Identify which cell holds the provided text, then report its [x, y] central coordinate. 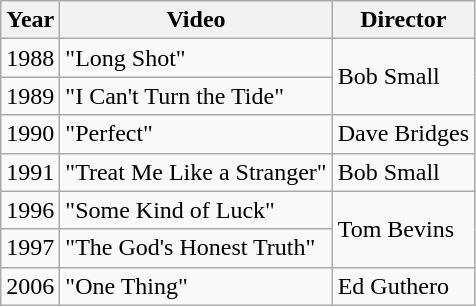
1990 [30, 134]
1997 [30, 248]
Tom Bevins [403, 229]
Video [196, 20]
"The God's Honest Truth" [196, 248]
"One Thing" [196, 286]
1991 [30, 172]
"Long Shot" [196, 58]
"I Can't Turn the Tide" [196, 96]
"Perfect" [196, 134]
Dave Bridges [403, 134]
Director [403, 20]
Year [30, 20]
"Treat Me Like a Stranger" [196, 172]
1988 [30, 58]
1996 [30, 210]
"Some Kind of Luck" [196, 210]
Ed Guthero [403, 286]
1989 [30, 96]
2006 [30, 286]
